Determine the (X, Y) coordinate at the center of the cell enclosing the given text.  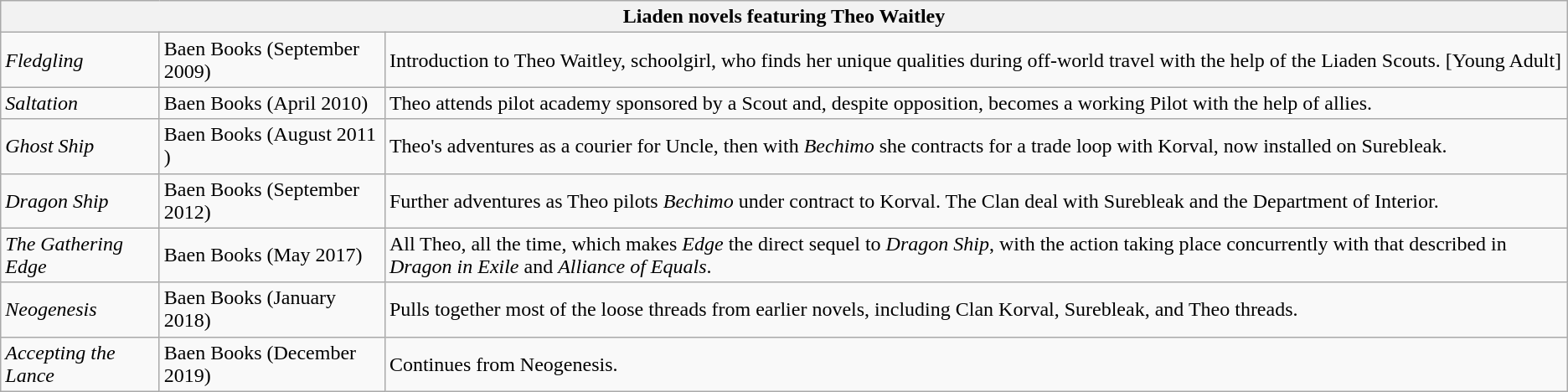
Baen Books (September 2009) (271, 60)
Fledgling (80, 60)
Continues from Neogenesis. (976, 364)
Saltation (80, 103)
Liaden novels featuring Theo Waitley (784, 17)
Baen Books (September 2012) (271, 201)
Further adventures as Theo pilots Bechimo under contract to Korval. The Clan deal with Surebleak and the Department of Interior. (976, 201)
Neogenesis (80, 310)
Dragon Ship (80, 201)
Baen Books (August 2011 ) (271, 146)
Accepting the Lance (80, 364)
Baen Books (January 2018) (271, 310)
Baen Books (December 2019) (271, 364)
Baen Books (May 2017) (271, 255)
Baen Books (April 2010) (271, 103)
Introduction to Theo Waitley, schoolgirl, who finds her unique qualities during off-world travel with the help of the Liaden Scouts. [Young Adult] (976, 60)
Theo attends pilot academy sponsored by a Scout and, despite opposition, becomes a working Pilot with the help of allies. (976, 103)
Pulls together most of the loose threads from earlier novels, including Clan Korval, Surebleak, and Theo threads. (976, 310)
The Gathering Edge (80, 255)
Theo's adventures as a courier for Uncle, then with Bechimo she contracts for a trade loop with Korval, now installed on Surebleak. (976, 146)
Ghost Ship (80, 146)
